Search for the cell housing the specified text and yield its [x, y] center coordinate. 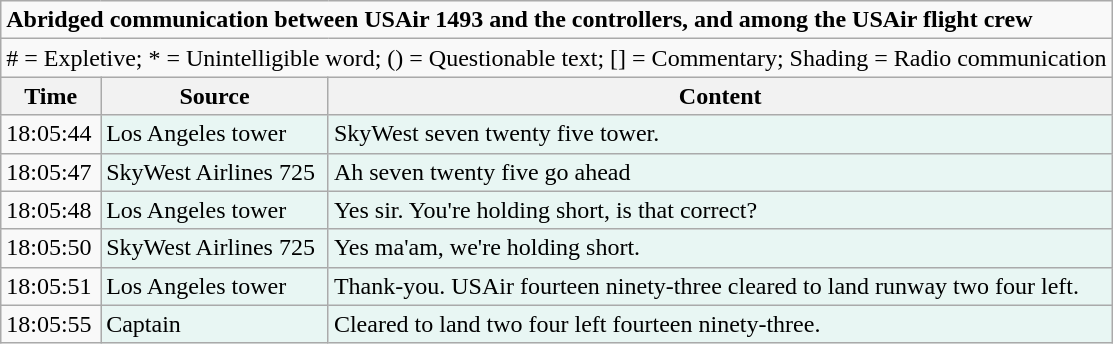
Thank-you. USAir fourteen ninety-three cleared to land runway two four left. [720, 286]
18:05:44 [51, 134]
18:05:51 [51, 286]
18:05:55 [51, 324]
18:05:47 [51, 172]
SkyWest seven twenty five tower. [720, 134]
Yes sir. You're holding short, is that correct? [720, 210]
Source [215, 96]
18:05:50 [51, 248]
18:05:48 [51, 210]
Ah seven twenty five go ahead [720, 172]
Abridged communication between USAir 1493 and the controllers, and among the USAir flight crew [556, 20]
# = Expletive; * = Unintelligible word; () = Questionable text; [] = Commentary; Shading = Radio communication [556, 58]
Captain [215, 324]
Content [720, 96]
Yes ma'am, we're holding short. [720, 248]
Cleared to land two four left fourteen ninety-three. [720, 324]
Time [51, 96]
